Scan for the cell matching the given text and deliver its [X, Y] coordinate at center. 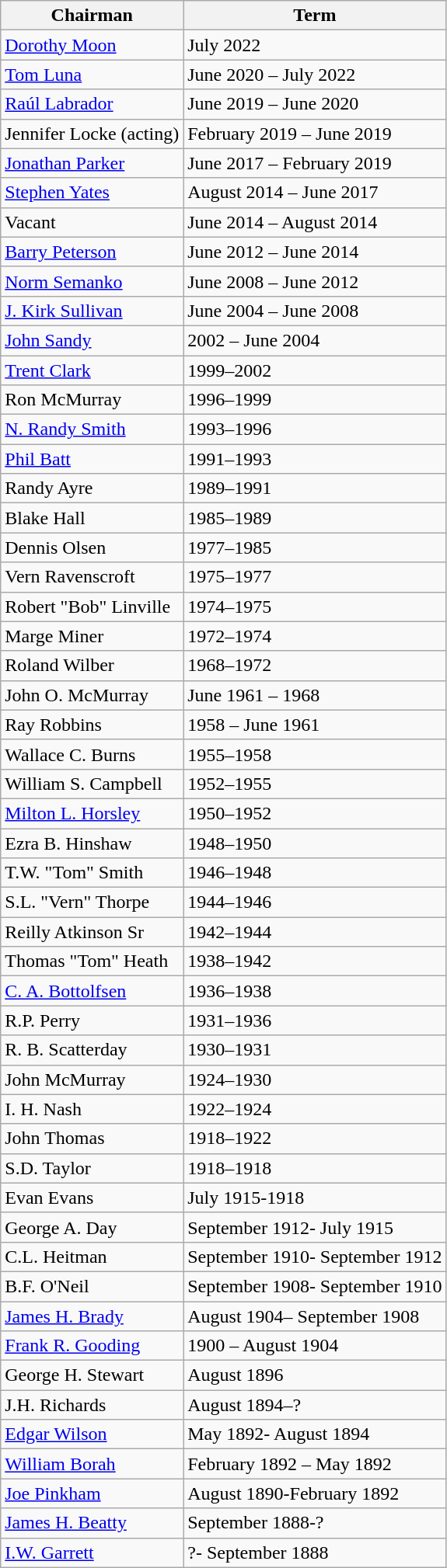
2002 – June 2004 [315, 340]
1999–2002 [315, 370]
Chairman [92, 16]
S.L. "Vern" Thorpe [92, 902]
William Borah [92, 1464]
George H. Stewart [92, 1375]
1950–1952 [315, 813]
1996–1999 [315, 400]
Jonathan Parker [92, 163]
1948–1950 [315, 843]
John Sandy [92, 340]
Phil Batt [92, 459]
James H. Brady [92, 1316]
1938–1942 [315, 961]
Jennifer Locke (acting) [92, 134]
June 2012 – June 2014 [315, 252]
Marge Miner [92, 636]
Term [315, 16]
September 1908- September 1910 [315, 1286]
August 1890-February 1892 [315, 1493]
September 1888-? [315, 1523]
1958 – June 1961 [315, 725]
Milton L. Horsley [92, 813]
1972–1974 [315, 636]
Joe Pinkham [92, 1493]
July 1915-1918 [315, 1198]
Robert "Bob" Linville [92, 607]
S.D. Taylor [92, 1168]
Norm Semanko [92, 281]
1944–1946 [315, 902]
Randy Ayre [92, 488]
Vern Ravenscroft [92, 577]
June 2019 – June 2020 [315, 104]
August 1896 [315, 1375]
1989–1991 [315, 488]
September 1910- September 1912 [315, 1257]
1975–1977 [315, 577]
Wallace C. Burns [92, 754]
Evan Evans [92, 1198]
Edgar Wilson [92, 1434]
R.P. Perry [92, 1020]
February 2019 – June 2019 [315, 134]
1922–1924 [315, 1109]
N. Randy Smith [92, 429]
Trent Clark [92, 370]
1936–1938 [315, 991]
1955–1958 [315, 754]
1946–1948 [315, 873]
June 2017 – February 2019 [315, 163]
1931–1936 [315, 1020]
1900 – August 1904 [315, 1346]
Thomas "Tom" Heath [92, 961]
Blake Hall [92, 518]
John McMurray [92, 1080]
September 1912- July 1915 [315, 1227]
Barry Peterson [92, 252]
T.W. "Tom" Smith [92, 873]
Ray Robbins [92, 725]
August 1894–? [315, 1405]
1942–1944 [315, 932]
I.W. Garrett [92, 1552]
August 1904– September 1908 [315, 1316]
C.L. Heitman [92, 1257]
June 2004 – June 2008 [315, 311]
Stephen Yates [92, 193]
June 2008 – June 2012 [315, 281]
1918–1922 [315, 1139]
February 1892 – May 1892 [315, 1464]
?- September 1888 [315, 1552]
1974–1975 [315, 607]
John Thomas [92, 1139]
Ezra B. Hinshaw [92, 843]
C. A. Bottolfsen [92, 991]
Reilly Atkinson Sr [92, 932]
1993–1996 [315, 429]
1952–1955 [315, 784]
Dorothy Moon [92, 45]
1924–1930 [315, 1080]
1991–1993 [315, 459]
R. B. Scatterday [92, 1050]
Frank R. Gooding [92, 1346]
James H. Beatty [92, 1523]
1977–1985 [315, 548]
Roland Wilber [92, 666]
Dennis Olsen [92, 548]
1985–1989 [315, 518]
June 1961 – 1968 [315, 695]
Tom Luna [92, 75]
June 2020 – July 2022 [315, 75]
Ron McMurray [92, 400]
John O. McMurray [92, 695]
B.F. O'Neil [92, 1286]
William S. Campbell [92, 784]
J. Kirk Sullivan [92, 311]
I. H. Nash [92, 1109]
Raúl Labrador [92, 104]
Vacant [92, 222]
George A. Day [92, 1227]
July 2022 [315, 45]
J.H. Richards [92, 1405]
1968–1972 [315, 666]
1918–1918 [315, 1168]
June 2014 – August 2014 [315, 222]
May 1892- August 1894 [315, 1434]
1930–1931 [315, 1050]
August 2014 – June 2017 [315, 193]
